Return the [x, y] coordinate for the center point of the cell that contains the specified text.  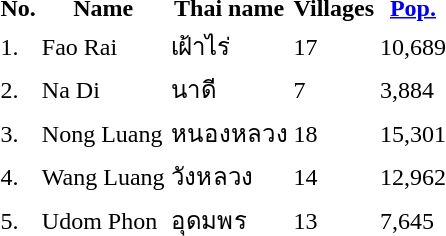
18 [334, 133]
Wang Luang [103, 176]
Fao Rai [103, 46]
14 [334, 176]
7 [334, 90]
เฝ้าไร่ [229, 46]
หนองหลวง [229, 133]
วังหลวง [229, 176]
นาดี [229, 90]
17 [334, 46]
Nong Luang [103, 133]
Na Di [103, 90]
